From the cell containing the given text, extract its center point as (X, Y) coordinate. 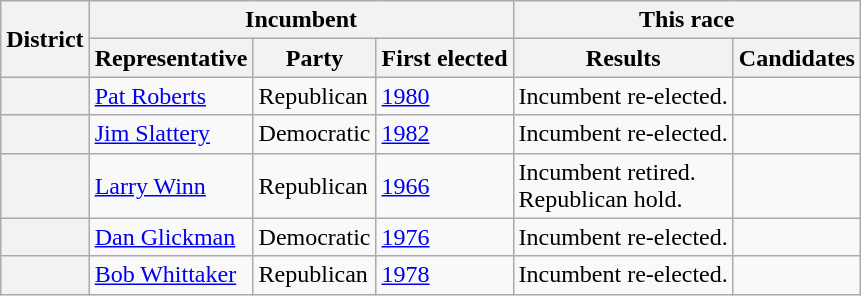
1980 (444, 96)
Incumbent (301, 20)
Larry Winn (171, 186)
Representative (171, 58)
1982 (444, 134)
This race (686, 20)
District (45, 39)
Jim Slattery (171, 134)
Incumbent retired.Republican hold. (623, 186)
Dan Glickman (171, 237)
First elected (444, 58)
1978 (444, 275)
1966 (444, 186)
Pat Roberts (171, 96)
Candidates (796, 58)
Party (314, 58)
Results (623, 58)
Bob Whittaker (171, 275)
1976 (444, 237)
